Return (X, Y) of the center of cell containing provided text 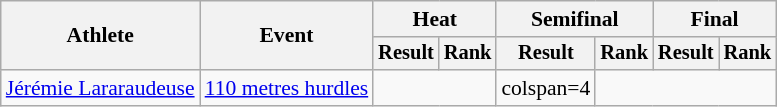
Jérémie Lararaudeuse (100, 88)
110 metres hurdles (287, 88)
colspan=4 (546, 88)
Final (714, 19)
Event (287, 36)
Semifinal (574, 19)
Heat (434, 19)
Athlete (100, 36)
